Capture the cell that displays the provided text and extract its (x, y) central coordinate. 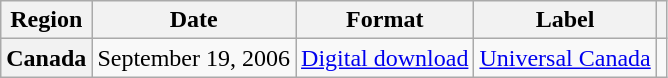
Canada (46, 58)
Region (46, 20)
Universal Canada (565, 58)
September 19, 2006 (194, 58)
Digital download (385, 58)
Date (194, 20)
Format (385, 20)
Label (565, 20)
